Find where the given text appears and provide that cell's center as [x, y] coordinate. 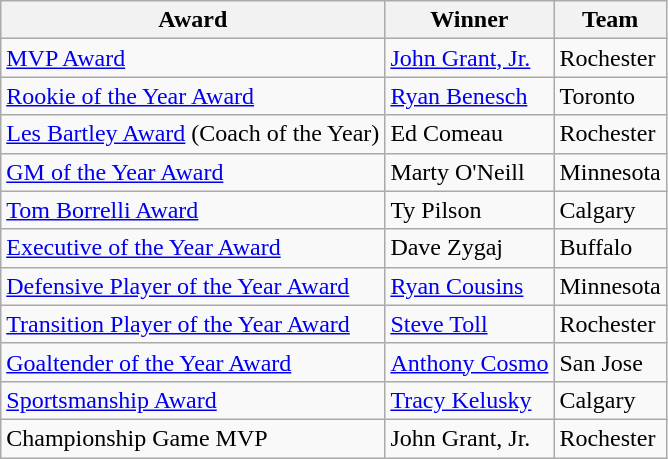
Goaltender of the Year Award [193, 362]
Ed Comeau [470, 134]
Dave Zygaj [470, 248]
Anthony Cosmo [470, 362]
Ty Pilson [470, 210]
Marty O'Neill [470, 172]
Rookie of the Year Award [193, 96]
Championship Game MVP [193, 438]
Buffalo [610, 248]
Les Bartley Award (Coach of the Year) [193, 134]
San Jose [610, 362]
Ryan Cousins [470, 286]
Winner [470, 20]
Award [193, 20]
MVP Award [193, 58]
Team [610, 20]
GM of the Year Award [193, 172]
Executive of the Year Award [193, 248]
Steve Toll [470, 324]
Ryan Benesch [470, 96]
Sportsmanship Award [193, 400]
Toronto [610, 96]
Tracy Kelusky [470, 400]
Transition Player of the Year Award [193, 324]
Tom Borrelli Award [193, 210]
Defensive Player of the Year Award [193, 286]
